Search for the cell housing the specified text and yield its (X, Y) center coordinate. 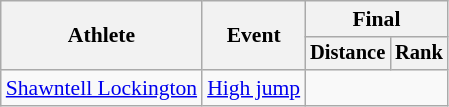
Athlete (102, 36)
High jump (254, 88)
Rank (419, 54)
Shawntell Lockington (102, 88)
Final (376, 19)
Distance (348, 54)
Event (254, 36)
